Find where the given text appears and provide that cell's center as (x, y) coordinate. 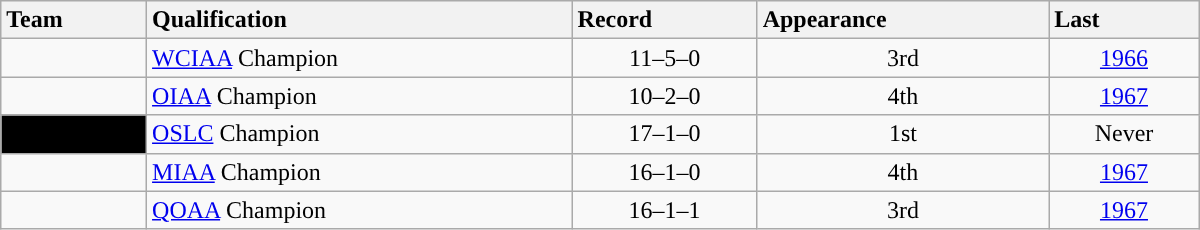
MIAA Champion (360, 172)
Appearance (903, 20)
16–1–0 (664, 172)
1st (903, 134)
OIAA Champion (360, 96)
16–1–1 (664, 210)
10–2–0 (664, 96)
Record (664, 20)
Last (1124, 20)
QOAA Champion (360, 210)
1966 (1124, 58)
11–5–0 (664, 58)
WCIAA Champion (360, 58)
17–1–0 (664, 134)
OSLC Champion (360, 134)
Team (74, 20)
Qualification (360, 20)
Never (1124, 134)
